Extract the (X, Y) coordinate from the center of the cell holding the provided text.  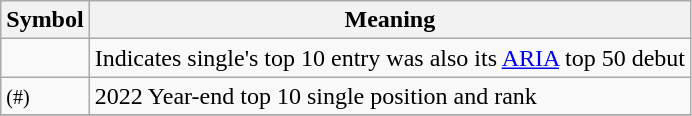
(#) (45, 96)
Meaning (390, 20)
Symbol (45, 20)
Indicates single's top 10 entry was also its ARIA top 50 debut (390, 58)
2022 Year-end top 10 single position and rank (390, 96)
